Return the [x, y] coordinate for the center point of the cell that contains the specified text.  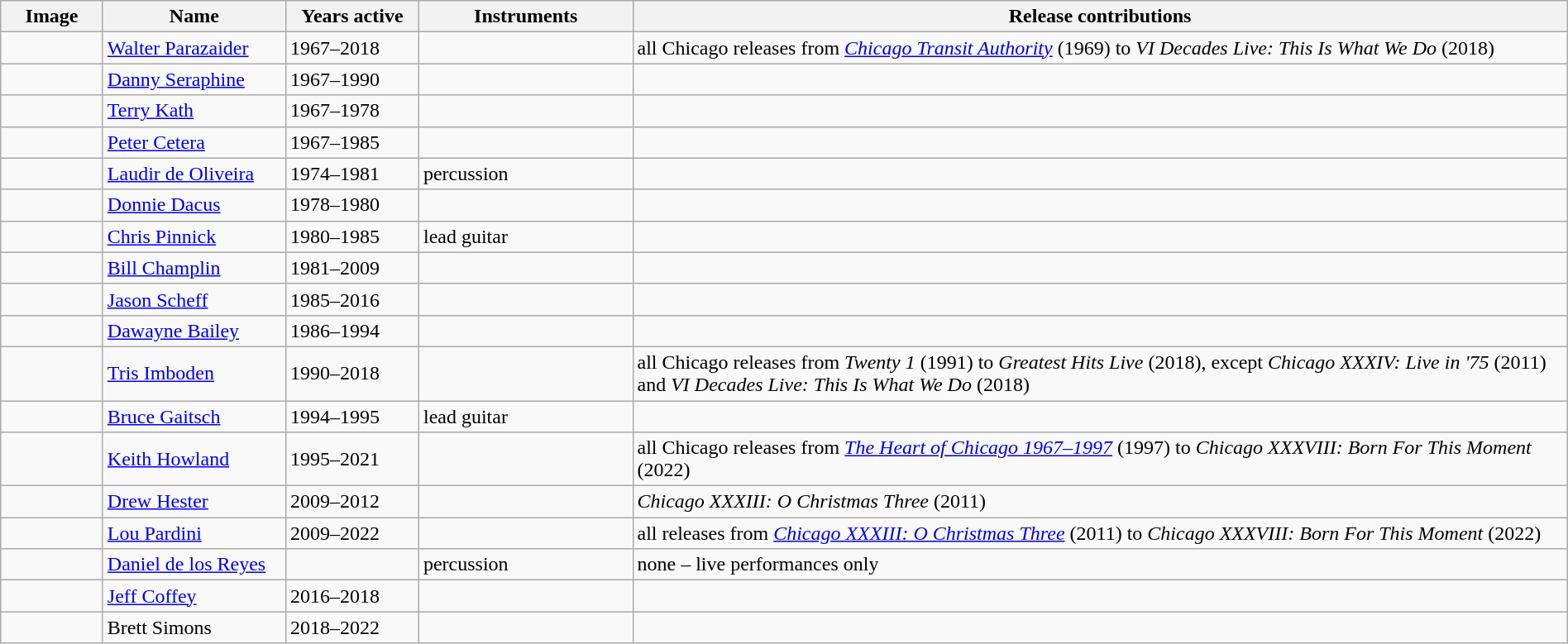
Tris Imboden [194, 374]
1967–1990 [352, 79]
Chicago XXXIII: O Christmas Three (2011) [1100, 502]
Danny Seraphine [194, 79]
all Chicago releases from The Heart of Chicago 1967–1997 (1997) to Chicago XXXVIII: Born For This Moment (2022) [1100, 460]
Laudir de Oliveira [194, 174]
1980–1985 [352, 236]
Image [52, 17]
Daniel de los Reyes [194, 565]
none – live performances only [1100, 565]
Terry Kath [194, 111]
2009–2012 [352, 502]
Chris Pinnick [194, 236]
Jeff Coffey [194, 596]
Peter Cetera [194, 142]
1994–1995 [352, 416]
Dawayne Bailey [194, 331]
1967–2018 [352, 48]
1986–1994 [352, 331]
1978–1980 [352, 205]
Bill Champlin [194, 268]
Name [194, 17]
all Chicago releases from Chicago Transit Authority (1969) to VI Decades Live: This Is What We Do (2018) [1100, 48]
1981–2009 [352, 268]
Lou Pardini [194, 533]
Donnie Dacus [194, 205]
2018–2022 [352, 627]
Drew Hester [194, 502]
1985–2016 [352, 299]
1974–1981 [352, 174]
Instruments [526, 17]
1990–2018 [352, 374]
Jason Scheff [194, 299]
Release contributions [1100, 17]
Bruce Gaitsch [194, 416]
1967–1985 [352, 142]
1995–2021 [352, 460]
all releases from Chicago XXXIII: O Christmas Three (2011) to Chicago XXXVIII: Born For This Moment (2022) [1100, 533]
Brett Simons [194, 627]
1967–1978 [352, 111]
Walter Parazaider [194, 48]
2009–2022 [352, 533]
Years active [352, 17]
Keith Howland [194, 460]
2016–2018 [352, 596]
